Provide the [X, Y] coordinate of the cell's center where the given text is located.  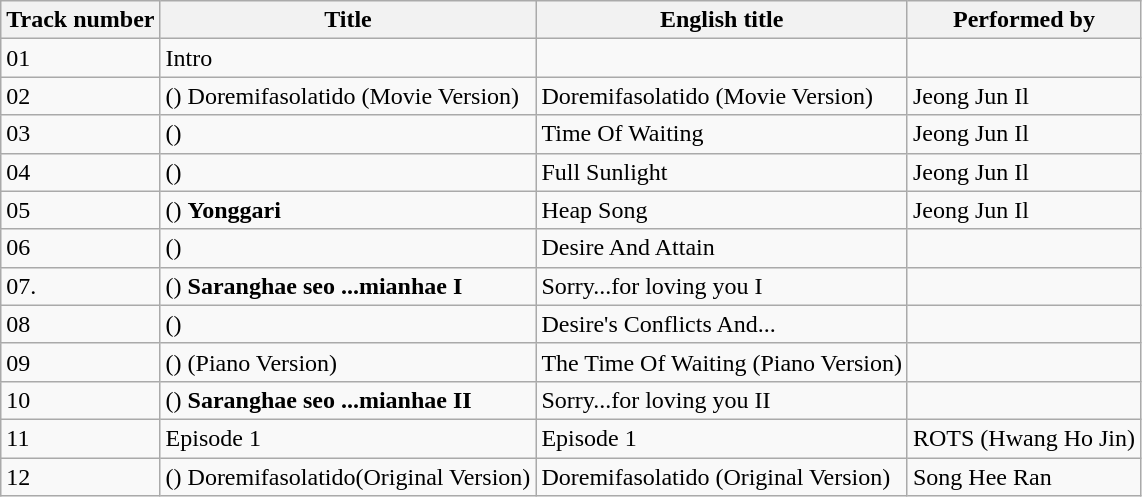
() Saranghae seo ...mianhae I [348, 286]
Song Hee Ran [1024, 477]
The Time Of Waiting (Piano Version) [722, 362]
11 [80, 438]
Doremifasolatido (Original Version) [722, 477]
08 [80, 324]
() (Piano Version) [348, 362]
Performed by [1024, 20]
Desire's Conflicts And... [722, 324]
() Yonggari [348, 210]
Sorry...for loving you I [722, 286]
06 [80, 248]
01 [80, 58]
English title [722, 20]
05 [80, 210]
07. [80, 286]
12 [80, 477]
() Doremifasolatido (Movie Version) [348, 96]
() Doremifasolatido(Original Version) [348, 477]
09 [80, 362]
Desire And Attain [722, 248]
Track number [80, 20]
Time Of Waiting [722, 134]
Heap Song [722, 210]
Full Sunlight [722, 172]
Title [348, 20]
02 [80, 96]
10 [80, 400]
Intro [348, 58]
Doremifasolatido (Movie Version) [722, 96]
ROTS (Hwang Ho Jin) [1024, 438]
04 [80, 172]
Sorry...for loving you II [722, 400]
03 [80, 134]
() Saranghae seo ...mianhae II [348, 400]
